Extract the [x, y] coordinate from the center of the cell holding the provided text.  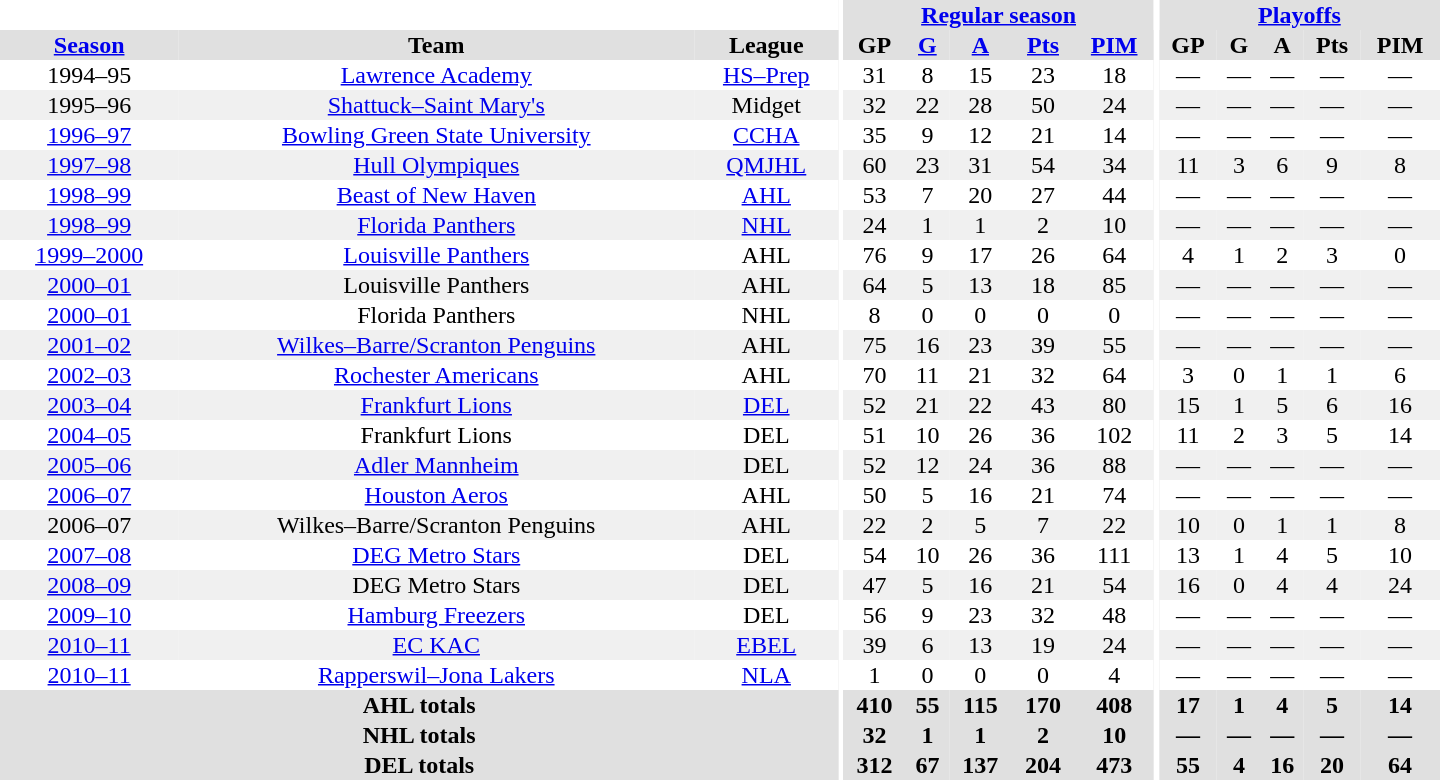
111 [1114, 555]
Team [436, 45]
AHL totals [419, 705]
EC KAC [436, 645]
EBEL [766, 645]
34 [1114, 165]
47 [874, 585]
Rochester Americans [436, 375]
Rapperswil–Jona Lakers [436, 675]
204 [1044, 765]
Playoffs [1300, 15]
Regular season [998, 15]
48 [1114, 615]
53 [874, 195]
115 [980, 705]
2005–06 [89, 465]
102 [1114, 435]
HS–Prep [766, 75]
NLA [766, 675]
1996–97 [89, 135]
DEL totals [419, 765]
408 [1114, 705]
2003–04 [89, 405]
70 [874, 375]
Season [89, 45]
27 [1044, 195]
80 [1114, 405]
137 [980, 765]
35 [874, 135]
2001–02 [89, 345]
19 [1044, 645]
2004–05 [89, 435]
75 [874, 345]
Midget [766, 105]
44 [1114, 195]
60 [874, 165]
1999–2000 [89, 255]
2008–09 [89, 585]
League [766, 45]
Adler Mannheim [436, 465]
43 [1044, 405]
2009–10 [89, 615]
Shattuck–Saint Mary's [436, 105]
410 [874, 705]
56 [874, 615]
CCHA [766, 135]
473 [1114, 765]
2007–08 [89, 555]
74 [1114, 495]
85 [1114, 285]
28 [980, 105]
312 [874, 765]
67 [928, 765]
88 [1114, 465]
2002–03 [89, 375]
Hamburg Freezers [436, 615]
51 [874, 435]
Beast of New Haven [436, 195]
1994–95 [89, 75]
QMJHL [766, 165]
Houston Aeros [436, 495]
Lawrence Academy [436, 75]
Hull Olympiques [436, 165]
170 [1044, 705]
Bowling Green State University [436, 135]
1995–96 [89, 105]
NHL totals [419, 735]
76 [874, 255]
1997–98 [89, 165]
